From the cell containing the given text, extract its center point as [x, y] coordinate. 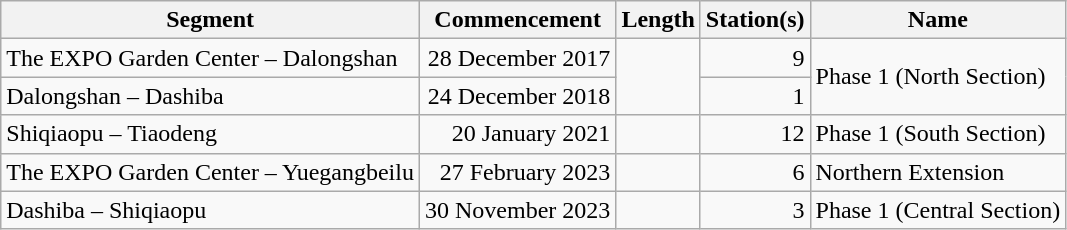
Name [938, 20]
Phase 1 (South Section) [938, 134]
30 November 2023 [517, 210]
27 February 2023 [517, 172]
Dalongshan – Dashiba [210, 96]
6 [755, 172]
3 [755, 210]
Shiqiaopu – Tiaodeng [210, 134]
Length [658, 20]
Station(s) [755, 20]
20 January 2021 [517, 134]
Phase 1 (North Section) [938, 77]
28 December 2017 [517, 58]
9 [755, 58]
Commencement [517, 20]
Segment [210, 20]
1 [755, 96]
Phase 1 (Central Section) [938, 210]
The EXPO Garden Center – Yuegangbeilu [210, 172]
Dashiba – Shiqiaopu [210, 210]
12 [755, 134]
The EXPO Garden Center – Dalongshan [210, 58]
24 December 2018 [517, 96]
Northern Extension [938, 172]
